Detect which cell encompasses the target text, then output its (X, Y) center coordinate. 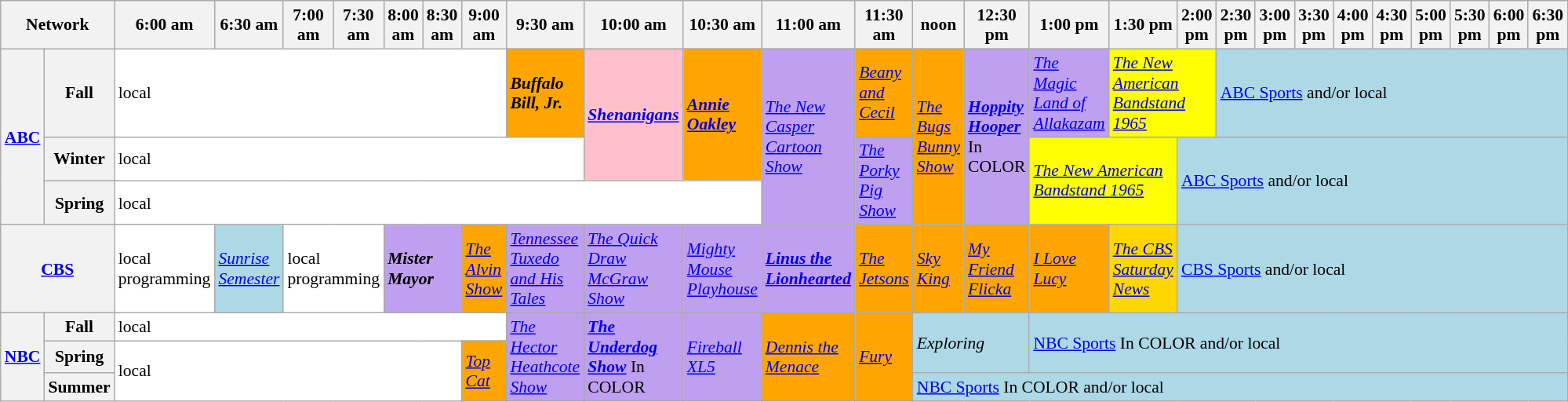
Buffalo Bill, Jr. (544, 93)
CBS (58, 269)
8:30 am (442, 25)
1:30 pm (1144, 25)
The Hector Heathcote Show (544, 357)
2:30 pm (1236, 25)
noon (938, 25)
The New Casper Cartoon Show (808, 137)
6:30 pm (1548, 25)
Shenanigans (634, 115)
Linus the Lionhearted (808, 269)
Summer (78, 387)
10:30 am (722, 25)
8:00 am (403, 25)
4:30 pm (1392, 25)
The Alvin Show (483, 269)
Mighty Mouse Playhouse (722, 269)
NBC (23, 357)
Annie Oakley (722, 115)
Fireball XL5 (722, 357)
11:30 am (884, 25)
1:00 pm (1068, 25)
6:30 am (249, 25)
2:00 pm (1197, 25)
The Bugs Bunny Show (938, 137)
The CBS Saturday News (1144, 269)
Sky King (938, 269)
Network (58, 25)
Fury (884, 357)
Beany and Cecil (884, 93)
I Love Lucy (1068, 269)
Mister Mayor (422, 269)
Top Cat (483, 371)
The Jetsons (884, 269)
12:30 pm (996, 25)
My Friend Flicka (996, 269)
Sunrise Semester (249, 269)
6:00 pm (1509, 25)
5:00 pm (1431, 25)
The Underdog Show In COLOR (634, 357)
CBS Sports and/or local (1373, 269)
11:00 am (808, 25)
10:00 am (634, 25)
4:00 pm (1353, 25)
7:30 am (358, 25)
ABC (23, 137)
9:00 am (483, 25)
The Quick Draw McGraw Show (634, 269)
Tennessee Tuxedo and His Tales (544, 269)
Hoppity Hooper In COLOR (996, 137)
7:00 am (307, 25)
5:30 pm (1470, 25)
Winter (78, 159)
The Magic Land of Allakazam (1068, 93)
9:30 am (544, 25)
The Porky Pig Show (884, 181)
Exploring (971, 343)
3:00 pm (1275, 25)
3:30 pm (1314, 25)
Dennis the Menace (808, 357)
6:00 am (165, 25)
